Extract the [x, y] coordinate from the center of the cell holding the provided text.  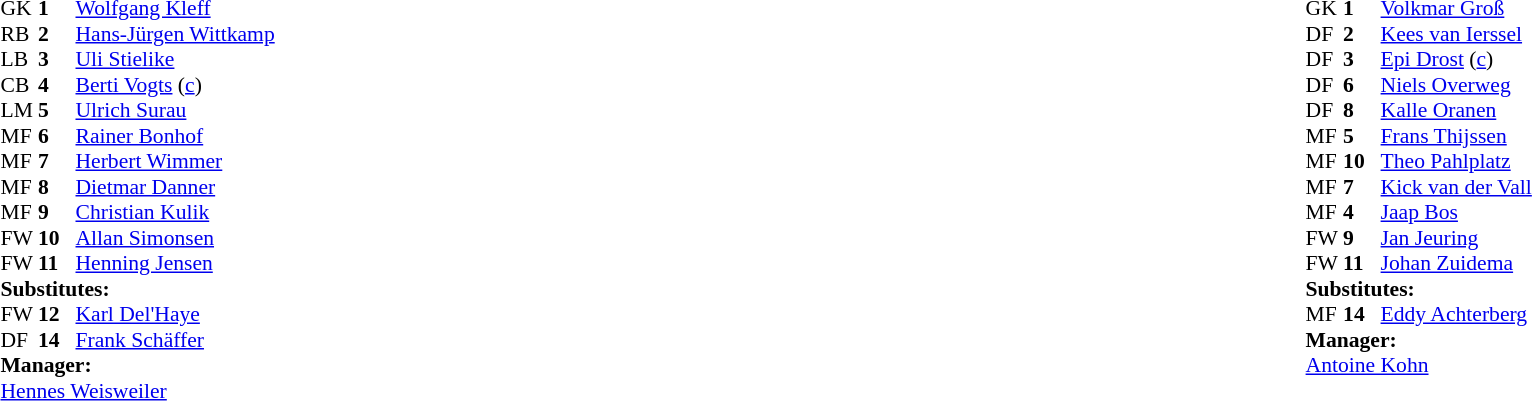
Kick van der Vall [1456, 187]
Hans-Jürgen Wittkamp [176, 34]
Christian Kulik [176, 213]
Eddy Achterberg [1456, 315]
Jan Jeuring [1456, 238]
Antoine Kohn [1419, 365]
Henning Jensen [176, 263]
Dietmar Danner [176, 187]
RB [19, 34]
Allan Simonsen [176, 238]
CB [19, 85]
Kees van Ierssel [1456, 34]
Theo Pahlplatz [1456, 161]
Ulrich Surau [176, 111]
Uli Stielike [176, 59]
Karl Del'Haye [176, 315]
Frank Schäffer [176, 340]
Niels Overweg [1456, 85]
LB [19, 59]
Frans Thijssen [1456, 136]
Epi Drost (c) [1456, 59]
Rainer Bonhof [176, 136]
Kalle Oranen [1456, 111]
LM [19, 111]
Herbert Wimmer [176, 161]
Johan Zuidema [1456, 263]
Jaap Bos [1456, 213]
Berti Vogts (c) [176, 85]
12 [57, 315]
